Pinpoint the cell where the given text exists, returning its (X, Y) midpoint coordinate. 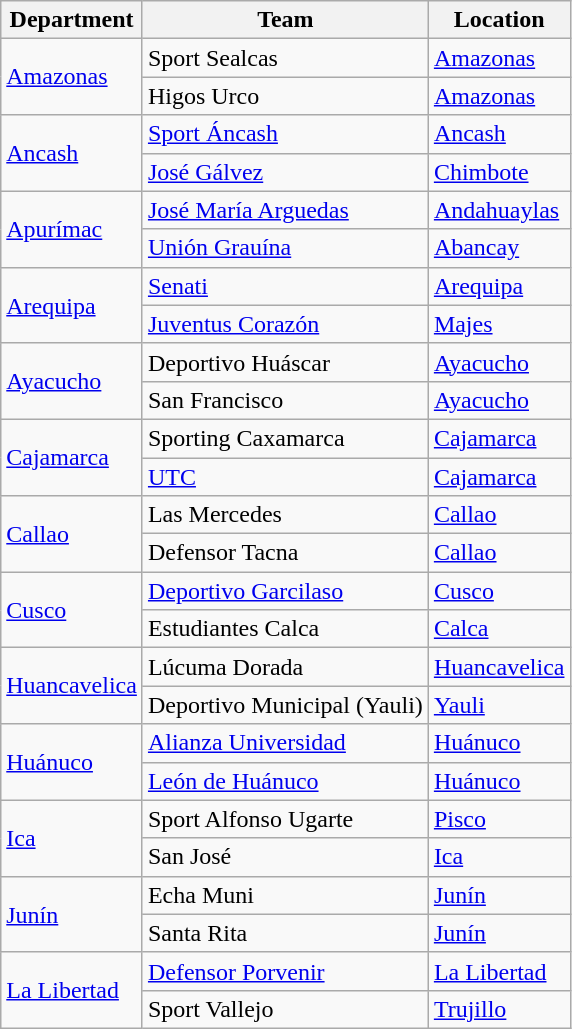
Juventus Corazón (285, 324)
Estudiantes Calca (285, 629)
Trujillo (499, 1009)
Echa Muni (285, 895)
San José (285, 857)
Deportivo Garcilaso (285, 591)
Location (499, 20)
Calca (499, 629)
José María Arguedas (285, 210)
Pisco (499, 819)
Chimbote (499, 172)
Team (285, 20)
Deportivo Huáscar (285, 362)
Higos Urco (285, 96)
Sport Áncash (285, 134)
Defensor Tacna (285, 553)
Santa Rita (285, 933)
Defensor Porvenir (285, 971)
Lúcuma Dorada (285, 667)
Las Mercedes (285, 515)
San Francisco (285, 400)
Majes (499, 324)
Deportivo Municipal (Yauli) (285, 705)
Yauli (499, 705)
Sport Vallejo (285, 1009)
Sport Sealcas (285, 58)
Alianza Universidad (285, 743)
Sport Alfonso Ugarte (285, 819)
José Gálvez (285, 172)
Sporting Caxamarca (285, 438)
UTC (285, 477)
Department (72, 20)
Senati (285, 286)
Apurímac (72, 229)
Unión Grauína (285, 248)
León de Huánuco (285, 781)
Abancay (499, 248)
Andahuaylas (499, 210)
